Return [x, y] of the center of cell containing provided text 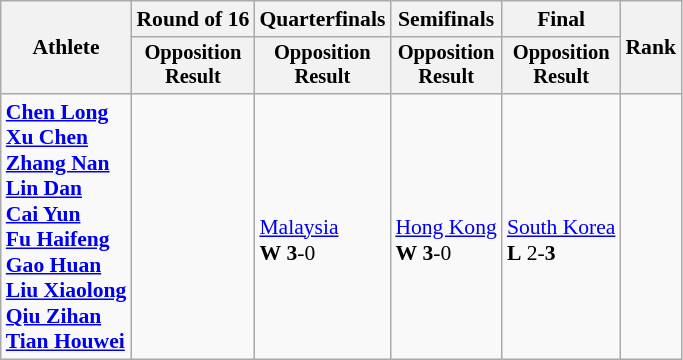
Final [562, 19]
Hong KongW 3-0 [446, 226]
Rank [650, 48]
South KoreaL 2-3 [562, 226]
Semifinals [446, 19]
MalaysiaW 3-0 [322, 226]
Chen LongXu ChenZhang NanLin DanCai YunFu HaifengGao HuanLiu XiaolongQiu ZihanTian Houwei [66, 226]
Round of 16 [192, 19]
Quarterfinals [322, 19]
Athlete [66, 48]
